Search for the cell housing the specified text and yield its [X, Y] center coordinate. 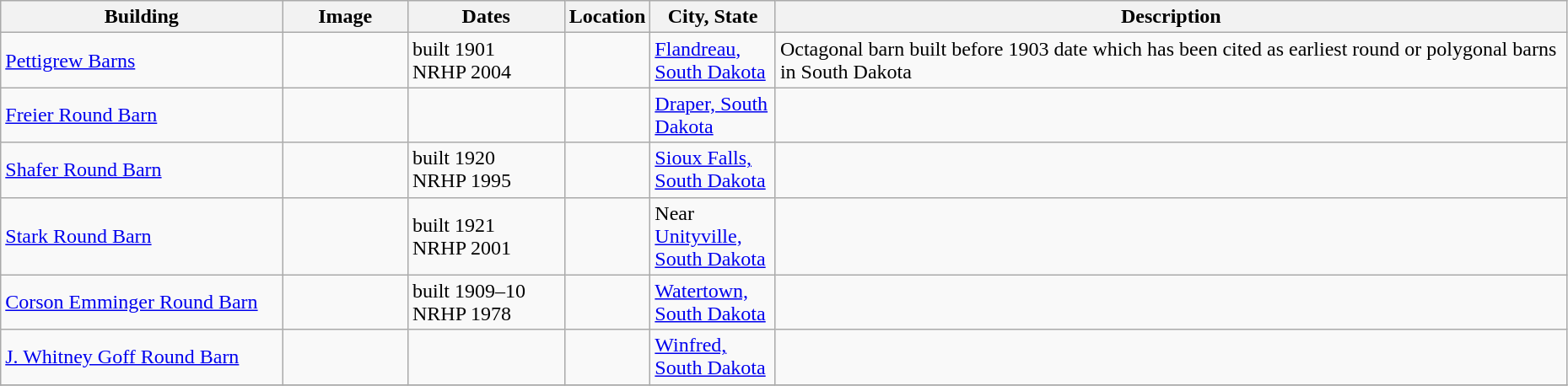
Octagonal barn built before 1903 date which has been cited as earliest round or polygonal barns in South Dakota [1171, 61]
Image [346, 17]
Building [142, 17]
built 1909–10NRHP 1978 [486, 302]
Shafer Round Barn [142, 170]
Winfred, South Dakota [714, 357]
Draper, South Dakota [714, 115]
built 1921NRHP 2001 [486, 236]
J. Whitney Goff Round Barn [142, 357]
Sioux Falls, South Dakota [714, 170]
Corson Emminger Round Barn [142, 302]
Pettigrew Barns [142, 61]
Near Unityville, South Dakota [714, 236]
Freier Round Barn [142, 115]
Dates [486, 17]
Stark Round Barn [142, 236]
City, State [714, 17]
Flandreau, South Dakota [714, 61]
Location [607, 17]
Description [1171, 17]
built 1901NRHP 2004 [486, 61]
built 1920NRHP 1995 [486, 170]
Watertown, South Dakota [714, 302]
